From the cell containing the given text, extract its center point as [X, Y] coordinate. 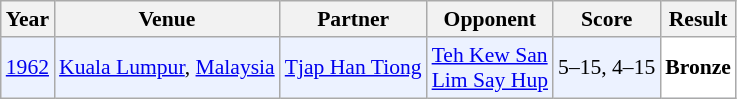
Tjap Han Tiong [354, 68]
Opponent [490, 19]
Score [606, 19]
Result [698, 19]
Partner [354, 19]
Venue [167, 19]
Bronze [698, 68]
5–15, 4–15 [606, 68]
Kuala Lumpur, Malaysia [167, 68]
1962 [28, 68]
Teh Kew San Lim Say Hup [490, 68]
Year [28, 19]
